Detect which cell encompasses the target text, then output its [x, y] center coordinate. 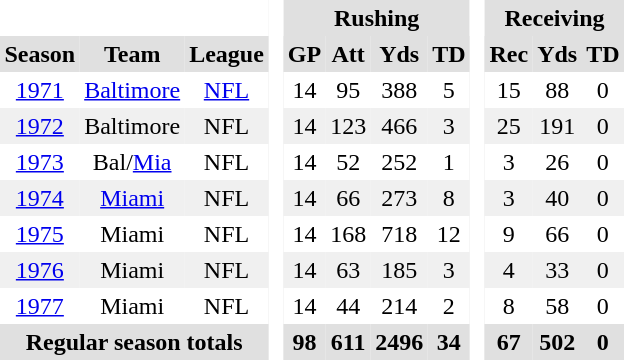
Season [40, 54]
67 [509, 342]
34 [449, 342]
Bal/Mia [132, 162]
9 [509, 234]
1972 [40, 126]
2 [449, 306]
466 [400, 126]
123 [348, 126]
25 [509, 126]
52 [348, 162]
Att [348, 54]
33 [558, 270]
1975 [40, 234]
5 [449, 90]
1971 [40, 90]
Receiving [554, 18]
1974 [40, 198]
388 [400, 90]
League [227, 54]
Regular season totals [134, 342]
40 [558, 198]
12 [449, 234]
168 [348, 234]
95 [348, 90]
Rushing [376, 18]
98 [304, 342]
15 [509, 90]
191 [558, 126]
214 [400, 306]
1977 [40, 306]
GP [304, 54]
611 [348, 342]
2496 [400, 342]
1 [449, 162]
718 [400, 234]
4 [509, 270]
63 [348, 270]
252 [400, 162]
1976 [40, 270]
185 [400, 270]
1973 [40, 162]
88 [558, 90]
44 [348, 306]
502 [558, 342]
58 [558, 306]
26 [558, 162]
Team [132, 54]
273 [400, 198]
Rec [509, 54]
